Extract the (X, Y) coordinate from the center of the cell holding the provided text.  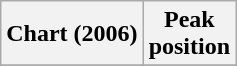
Peakposition (189, 34)
Chart (2006) (72, 34)
